Pinpoint the cell where the given text exists, returning its (X, Y) midpoint coordinate. 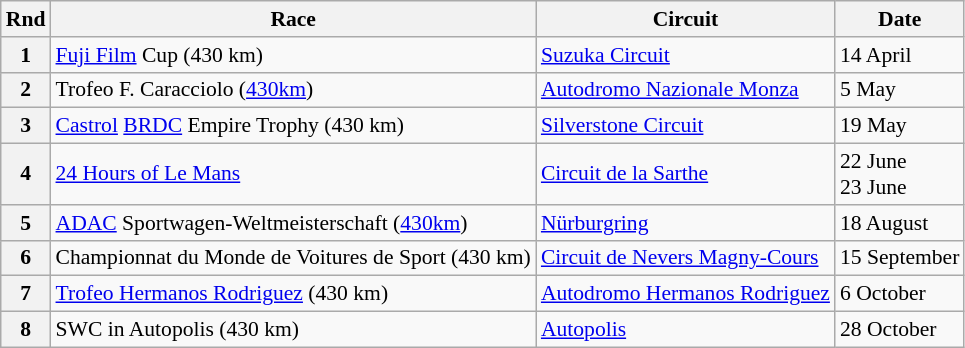
5 (26, 223)
Rnd (26, 19)
Race (292, 19)
5 May (900, 90)
Autodromo Nazionale Monza (686, 90)
1 (26, 55)
8 (26, 330)
Trofeo Hermanos Rodriguez (430 km) (292, 294)
SWC in Autopolis (430 km) (292, 330)
Suzuka Circuit (686, 55)
28 October (900, 330)
2 (26, 90)
ADAC Sportwagen-Weltmeisterschaft (430km) (292, 223)
Date (900, 19)
Nürburgring (686, 223)
Circuit de Nevers Magny-Cours (686, 258)
6 October (900, 294)
Silverstone Circuit (686, 126)
Circuit (686, 19)
6 (26, 258)
18 August (900, 223)
24 Hours of Le Mans (292, 174)
Trofeo F. Caracciolo (430km) (292, 90)
Autodromo Hermanos Rodriguez (686, 294)
3 (26, 126)
7 (26, 294)
4 (26, 174)
Autopolis (686, 330)
19 May (900, 126)
Championnat du Monde de Voitures de Sport (430 km) (292, 258)
15 September (900, 258)
22 June23 June (900, 174)
Castrol BRDC Empire Trophy (430 km) (292, 126)
14 April (900, 55)
Circuit de la Sarthe (686, 174)
Fuji Film Cup (430 km) (292, 55)
